Provide the (X, Y) coordinate of the cell's center where the given text is located.  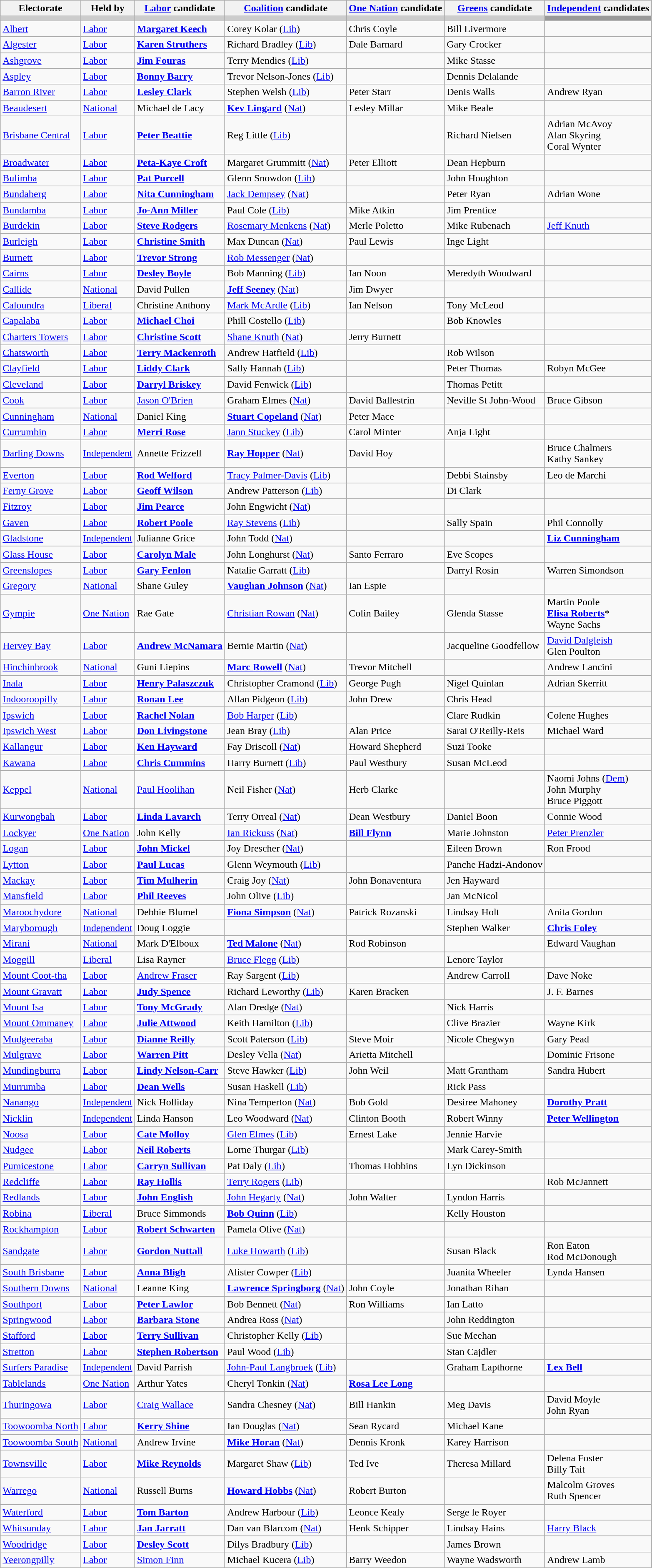
Robyn McGee (598, 368)
Independent candidates (598, 8)
Rosa Lee Long (396, 1383)
Cheryl Tonkin (Nat) (286, 1383)
Lockyer (41, 833)
One Nation candidate (396, 8)
Wayne Wadsworth (495, 1560)
Gregory (41, 586)
Ernest Lake (396, 1134)
Glenn Weymouth (Lib) (286, 864)
Redlands (41, 1197)
Andrew Lamb (598, 1560)
Richard Nielsen (495, 135)
Andrew Irvine (180, 1442)
John Engwicht (Nat) (286, 507)
Robina (41, 1213)
Bill Flynn (396, 833)
Adrian Skerritt (598, 683)
Jack Dempsey (Nat) (286, 194)
Ian Espie (396, 586)
Simon Finn (180, 1560)
Edward Vaughan (598, 944)
Delena FosterBilly Tait (598, 1464)
Hervey Bay (41, 646)
Lyndon Harris (495, 1197)
Patrick Rozanski (396, 912)
Desley Boyle (180, 273)
Jeff Seeney (Nat) (286, 289)
Waterford (41, 1512)
Gary Crocker (495, 45)
Mike Beale (495, 108)
Joy Drescher (Nat) (286, 849)
Tony McLeod (495, 305)
Toowoomba North (41, 1426)
Dean Wells (180, 1087)
Nina Temperton (Nat) (286, 1102)
Clare Rudkin (495, 715)
Paul Wood (Lib) (286, 1352)
Trevor Nelson-Jones (Lib) (286, 76)
Martin PooleElisa Roberts*Wayne Sachs (598, 613)
Linda Lavarch (180, 817)
Dean Hepburn (495, 162)
Guni Liepins (180, 667)
Peter Lawlor (180, 1304)
Craig Joy (Nat) (286, 880)
Kev Lingard (Nat) (286, 108)
Sandgate (41, 1250)
Carol Minter (396, 432)
Cairns (41, 273)
Rob Messenger (Nat) (286, 258)
Ashgrove (41, 60)
Annette Frizzell (180, 453)
Lindsay Hains (495, 1528)
Michael Kucera (Lib) (286, 1560)
Tablelands (41, 1383)
Peter Thomas (495, 368)
Lisa Rayner (180, 959)
Cook (41, 400)
Alan Price (396, 731)
Whitsunday (41, 1528)
Lytton (41, 864)
Leo de Marchi (598, 475)
James Brown (495, 1544)
Anna Bligh (180, 1272)
Nigel Quinlan (495, 683)
Stafford (41, 1336)
Darling Downs (41, 453)
Nick Harris (495, 1007)
Callide (41, 289)
Robert Poole (180, 523)
Nicklin (41, 1118)
John-Paul Langbroek (Lib) (286, 1368)
Christine Scott (180, 337)
Christopher Kelly (Lib) (286, 1336)
Mount Isa (41, 1007)
Bruce Flegg (Lib) (286, 959)
Shane Guley (180, 586)
Daniel King (180, 416)
Desiree Mahoney (495, 1102)
Barron River (41, 92)
Ken Hayward (180, 746)
Warrego (41, 1490)
Mount Ommaney (41, 1023)
Margaret Shaw (Lib) (286, 1464)
Corey Kolar (Lib) (286, 29)
Glen Elmes (Lib) (286, 1134)
Sally Spain (495, 523)
Christian Rowan (Nat) (286, 613)
Bob Gold (396, 1102)
Held by (107, 8)
Logan (41, 849)
Merri Rose (180, 432)
Ian Douglas (Nat) (286, 1426)
Ferny Grove (41, 491)
Andrew Lancini (598, 667)
Russell Burns (180, 1490)
Glenda Stasse (495, 613)
Scott Paterson (Lib) (286, 1039)
Ray Stevens (Lib) (286, 523)
Ted Ive (396, 1464)
Richard Bradley (Lib) (286, 45)
Stephen Welsh (Lib) (286, 92)
Paul Hoolihan (180, 790)
Labor candidate (180, 8)
David Ballestrin (396, 400)
Jim Fouras (180, 60)
Luke Howarth (Lib) (286, 1250)
Townsville (41, 1464)
Matt Grantham (495, 1071)
Bob Manning (Lib) (286, 273)
Craig Wallace (180, 1405)
Steve Rodgers (180, 226)
Leanne King (180, 1288)
Beaudesert (41, 108)
Robert Schwarten (180, 1229)
Chris Cummins (180, 762)
Kurwongbah (41, 817)
David Hoy (396, 453)
Sandra Hubert (598, 1071)
John Drew (396, 699)
Susan McLeod (495, 762)
Ray Hopper (Nat) (286, 453)
Sandra Chesney (Nat) (286, 1405)
Bill Hankin (396, 1405)
David MoyleJohn Ryan (598, 1405)
Karen Struthers (180, 45)
Broadwater (41, 162)
Woodridge (41, 1544)
John Kelly (180, 833)
Howard Hobbs (Nat) (286, 1490)
Dean Westbury (396, 817)
Jan Jarratt (180, 1528)
Liz Cunningham (598, 539)
Jonathan Rihan (495, 1288)
Eileen Brown (495, 849)
J. F. Barnes (598, 991)
Ronan Lee (180, 699)
Stretton (41, 1352)
Juanita Wheeler (495, 1272)
Pat Purcell (180, 178)
Dave Noke (598, 975)
John Bonaventura (396, 880)
Graham Elmes (Nat) (286, 400)
Max Duncan (Nat) (286, 242)
Robert Burton (396, 1490)
Andrew Carroll (495, 975)
Burleigh (41, 242)
Rod Welford (180, 475)
Marc Rowell (Nat) (286, 667)
Sue Meehan (495, 1336)
Mount Coot-tha (41, 975)
Peter Starr (396, 92)
Nita Cunningham (180, 194)
Adrian Wone (598, 194)
John Todd (Nat) (286, 539)
Southern Downs (41, 1288)
Naomi Johns (Dem)John MurphyBruce Piggott (598, 790)
Ray Sargent (Lib) (286, 975)
Chatsworth (41, 353)
Wayne Kirk (598, 1023)
Noosa (41, 1134)
Indooroopilly (41, 699)
Theresa Millard (495, 1464)
Terry Mendies (Lib) (286, 60)
Peter Prenzler (598, 833)
Malcolm GrovesRuth Spencer (598, 1490)
Bulimba (41, 178)
Neil Fisher (Nat) (286, 790)
John Reddington (495, 1320)
Terry Mackenroth (180, 353)
David Fenwick (Lib) (286, 384)
Christine Smith (180, 242)
Meg Davis (495, 1405)
Dennis Delalande (495, 76)
Darryl Rosin (495, 570)
David Pullen (180, 289)
Pumicestone (41, 1166)
Karen Bracken (396, 991)
Inala (41, 683)
Ipswich (41, 715)
Dominic Frisone (598, 1055)
Mike Reynolds (180, 1464)
Nanango (41, 1102)
Alan Dredge (Nat) (286, 1007)
Mirani (41, 944)
Harry Burnett (Lib) (286, 762)
Bob Quinn (Lib) (286, 1213)
Electorate (41, 8)
Jen Hayward (495, 880)
Greens candidate (495, 8)
Nudgee (41, 1150)
Fay Driscoll (Nat) (286, 746)
Michael de Lacy (180, 108)
Rob Wilson (495, 353)
Richard Leworthy (Lib) (286, 991)
Adrian McAvoyAlan SkyringCoral Wynter (598, 135)
Anja Light (495, 432)
Burdekin (41, 226)
Bruce Simmonds (180, 1213)
Jan McNicol (495, 896)
Peter Ryan (495, 194)
Barry Weedon (396, 1560)
Southport (41, 1304)
Mount Gravatt (41, 991)
Maroochydore (41, 912)
Thomas Hobbins (396, 1166)
Henry Palaszczuk (180, 683)
Inge Light (495, 242)
Greenslopes (41, 570)
Daniel Boon (495, 817)
Clive Brazier (495, 1023)
Mike Atkin (396, 210)
Sally Hannah (Lib) (286, 368)
Yeerongpilly (41, 1560)
Steve Hawker (Lib) (286, 1071)
Di Clark (495, 491)
Jean Bray (Lib) (286, 731)
Bundaberg (41, 194)
Jann Stuckey (Lib) (286, 432)
Trevor Strong (180, 258)
Rae Gate (180, 613)
Judy Spence (180, 991)
Currumbin (41, 432)
Tracy Palmer-Davis (Lib) (286, 475)
Ipswich West (41, 731)
Margaret Keech (180, 29)
Paul Lewis (396, 242)
Rosemary Menkens (Nat) (286, 226)
Mulgrave (41, 1055)
Jason O'Brien (180, 400)
Keith Hamilton (Lib) (286, 1023)
Nick Holliday (180, 1102)
Glass House (41, 554)
Nicole Chegwyn (495, 1039)
John Walter (396, 1197)
Andrew Harbour (Lib) (286, 1512)
Colin Bailey (396, 613)
Redcliffe (41, 1182)
Kerry Shine (180, 1426)
Mark McArdle (Lib) (286, 305)
Julie Attwood (180, 1023)
Santo Ferraro (396, 554)
Cleveland (41, 384)
John Longhurst (Nat) (286, 554)
Stephen Walker (495, 928)
Phil Connolly (598, 523)
Rockhampton (41, 1229)
Carolyn Male (180, 554)
Darryl Briskey (180, 384)
Bernie Martin (Nat) (286, 646)
Doug Loggie (180, 928)
Arthur Yates (180, 1383)
Meredyth Woodward (495, 273)
Stuart Copeland (Nat) (286, 416)
Charters Towers (41, 337)
Margaret Grummitt (Nat) (286, 162)
Ian Latto (495, 1304)
Mike Stasse (495, 60)
Lynda Hansen (598, 1272)
Clayfield (41, 368)
Lesley Millar (396, 108)
Ian Nelson (396, 305)
Gary Pead (598, 1039)
Jim Prentice (495, 210)
Sarai O'Reilly-Reis (495, 731)
Kallangur (41, 746)
Mark Carey-Smith (495, 1150)
Suzi Tooke (495, 746)
Natalie Garratt (Lib) (286, 570)
Lyn Dickinson (495, 1166)
Desley Vella (Nat) (286, 1055)
Mundingburra (41, 1071)
Ron Frood (598, 849)
Sean Rycard (396, 1426)
Linda Hanson (180, 1118)
Neville St John-Wood (495, 400)
Allan Pidgeon (Lib) (286, 699)
Paul Cole (Lib) (286, 210)
Capalaba (41, 321)
Jo-Ann Miller (180, 210)
Hinchinbrook (41, 667)
Bonny Barry (180, 76)
Chris Foley (598, 928)
Kawana (41, 762)
Colene Hughes (598, 715)
Bob Knowles (495, 321)
Geoff Wilson (180, 491)
Henk Schipper (396, 1528)
Michael Choi (180, 321)
Dan van Blarcom (Nat) (286, 1528)
Vaughan Johnson (Nat) (286, 586)
Stan Cajdler (495, 1352)
David Parrish (180, 1368)
Christopher Cramond (Lib) (286, 683)
Denis Walls (495, 92)
Leo Woodward (Nat) (286, 1118)
Eve Scopes (495, 554)
Warren Simondson (598, 570)
John Weil (396, 1071)
Steve Moir (396, 1039)
Desley Scott (180, 1544)
Alister Cowper (Lib) (286, 1272)
Lindsay Holt (495, 912)
Lex Bell (598, 1368)
Mike Horan (Nat) (286, 1442)
Murrumba (41, 1087)
Lindy Nelson-Carr (180, 1071)
Tim Mulherin (180, 880)
Julianne Grice (180, 539)
Cate Molloy (180, 1134)
Tom Barton (180, 1512)
Jacqueline Goodfellow (495, 646)
Caloundra (41, 305)
Mark D'Elboux (180, 944)
John English (180, 1197)
Bruce Gibson (598, 400)
George Pugh (396, 683)
Pat Daly (Lib) (286, 1166)
Bob Bennett (Nat) (286, 1304)
Glenn Snowdon (Lib) (286, 178)
Howard Shepherd (396, 746)
Paul Westbury (396, 762)
Panche Hadzi-Andonov (495, 864)
Carryn Sullivan (180, 1166)
Gordon Nuttall (180, 1250)
John Olive (Lib) (286, 896)
Herb Clarke (396, 790)
Dennis Kronk (396, 1442)
Leonce Kealy (396, 1512)
Connie Wood (598, 817)
Debbi Stainsby (495, 475)
Serge le Royer (495, 1512)
Andrea Ross (Nat) (286, 1320)
Clinton Booth (396, 1118)
John Coyle (396, 1288)
Gary Fenlon (180, 570)
Terry Sullivan (180, 1336)
Shane Knuth (Nat) (286, 337)
Gladstone (41, 539)
Coalition candidate (286, 8)
Rod Robinson (396, 944)
Reg Little (Lib) (286, 135)
Algester (41, 45)
Merle Poletto (396, 226)
Andrew Hatfield (Lib) (286, 353)
John Mickel (180, 849)
Jim Dwyer (396, 289)
Christine Anthony (180, 305)
Brisbane Central (41, 135)
Springwood (41, 1320)
Bruce ChalmersKathy Sankey (598, 453)
Rob McJannett (598, 1182)
Chris Coyle (396, 29)
Bill Livermore (495, 29)
Moggill (41, 959)
Arietta Mitchell (396, 1055)
Ian Rickuss (Nat) (286, 833)
Ray Hollis (180, 1182)
Dorothy Pratt (598, 1102)
Susan Black (495, 1250)
Kelly Houston (495, 1213)
Michael Ward (598, 731)
Gympie (41, 613)
Albert (41, 29)
Phill Costello (Lib) (286, 321)
Gaven (41, 523)
Aspley (41, 76)
Neil Roberts (180, 1150)
Fitzroy (41, 507)
Andrew McNamara (180, 646)
Jeff Knuth (598, 226)
Jim Pearce (180, 507)
Barbara Stone (180, 1320)
Dale Barnard (396, 45)
Rick Pass (495, 1087)
Peter Beattie (180, 135)
Tony McGrady (180, 1007)
Toowoomba South (41, 1442)
Cunningham (41, 416)
Bob Harper (Lib) (286, 715)
Ron Williams (396, 1304)
Rachel Nolan (180, 715)
Dilys Bradbury (Lib) (286, 1544)
Fiona Simpson (Nat) (286, 912)
Lawrence Springborg (Nat) (286, 1288)
Peter Elliott (396, 162)
Thomas Petitt (495, 384)
Pamela Olive (Nat) (286, 1229)
Surfers Paradise (41, 1368)
Harry Black (598, 1528)
David DalgleishGlen Poulton (598, 646)
Lenore Taylor (495, 959)
Jennie Harvie (495, 1134)
Andrew Patterson (Lib) (286, 491)
Warren Pitt (180, 1055)
Andrew Fraser (180, 975)
Maryborough (41, 928)
Stephen Robertson (180, 1352)
Burnett (41, 258)
John Houghton (495, 178)
Paul Lucas (180, 864)
Terry Rogers (Lib) (286, 1182)
Mackay (41, 880)
Ted Malone (Nat) (286, 944)
Thuringowa (41, 1405)
Robert Winny (495, 1118)
Mansfield (41, 896)
Everton (41, 475)
Mudgeeraba (41, 1039)
Terry Orreal (Nat) (286, 817)
Lorne Thurgar (Lib) (286, 1150)
Peta-Kaye Croft (180, 162)
Dianne Reilly (180, 1039)
Debbie Blumel (180, 912)
Phil Reeves (180, 896)
Michael Kane (495, 1426)
Andrew Ryan (598, 92)
Susan Haskell (Lib) (286, 1087)
Marie Johnston (495, 833)
Mike Rubenach (495, 226)
Don Livingstone (180, 731)
Ian Noon (396, 273)
John Hegarty (Nat) (286, 1197)
Trevor Mitchell (396, 667)
Karey Harrison (495, 1442)
Keppel (41, 790)
Jerry Burnett (396, 337)
Chris Head (495, 699)
Anita Gordon (598, 912)
South Brisbane (41, 1272)
Lesley Clark (180, 92)
Liddy Clark (180, 368)
Bundamba (41, 210)
Ron EatonRod McDonough (598, 1250)
Peter Wellington (598, 1118)
Graham Lapthorne (495, 1368)
Peter Mace (396, 416)
